For the text-containing cell, return its midpoint in (x, y) coordinate format. 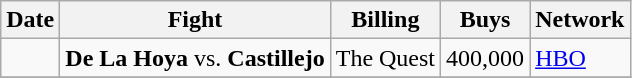
400,000 (486, 58)
Date (30, 20)
Billing (385, 20)
Fight (195, 20)
Network (580, 20)
The Quest (385, 58)
HBO (580, 58)
Buys (486, 20)
De La Hoya vs. Castillejo (195, 58)
